Output the [X, Y] coordinate of the center of the cell containing the given text.  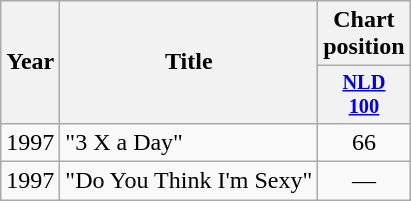
"Do You Think I'm Sexy" [189, 181]
NLD100 [364, 95]
— [364, 181]
Title [189, 62]
Chart position [364, 34]
"3 X a Day" [189, 142]
66 [364, 142]
Year [30, 62]
